Detect which cell encompasses the target text, then output its [x, y] center coordinate. 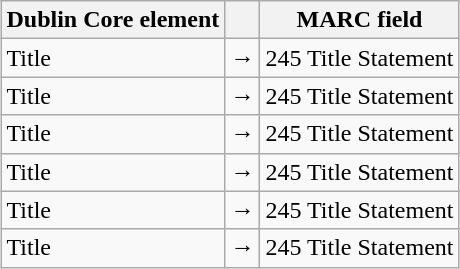
Dublin Core element [113, 20]
MARC field [360, 20]
